Return the (X, Y) coordinate for the center point of the cell that contains the specified text.  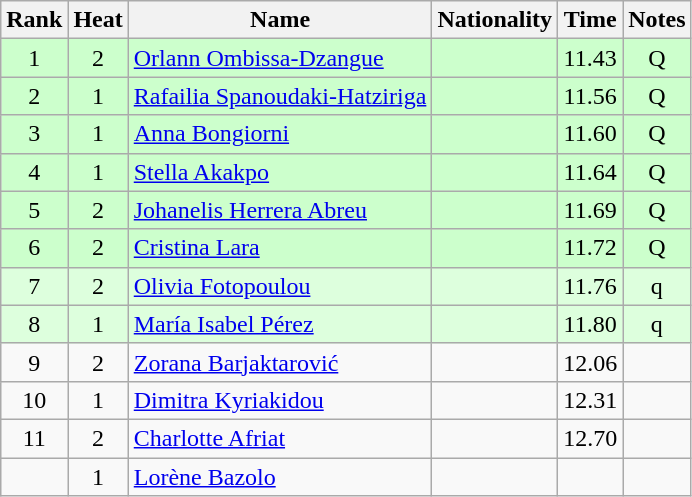
Stella Akakpo (280, 172)
Rafailia Spanoudaki-Hatziriga (280, 96)
12.70 (590, 438)
8 (34, 324)
Lorène Bazolo (280, 477)
11.56 (590, 96)
5 (34, 210)
11.43 (590, 58)
11.76 (590, 286)
10 (34, 400)
11.72 (590, 248)
9 (34, 362)
Johanelis Herrera Abreu (280, 210)
Name (280, 20)
12.31 (590, 400)
11.60 (590, 134)
Notes (657, 20)
Orlann Ombissa-Dzangue (280, 58)
11.80 (590, 324)
Nationality (495, 20)
11.69 (590, 210)
Rank (34, 20)
Olivia Fotopoulou (280, 286)
Dimitra Kyriakidou (280, 400)
Charlotte Afriat (280, 438)
6 (34, 248)
12.06 (590, 362)
7 (34, 286)
María Isabel Pérez (280, 324)
3 (34, 134)
11.64 (590, 172)
Zorana Barjaktarović (280, 362)
Cristina Lara (280, 248)
11 (34, 438)
Anna Bongiorni (280, 134)
Heat (98, 20)
Time (590, 20)
4 (34, 172)
